Return the [X, Y] coordinate for the center point of the cell that contains the specified text.  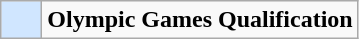
Olympic Games Qualification [200, 20]
